Detect which cell encompasses the target text, then output its (X, Y) center coordinate. 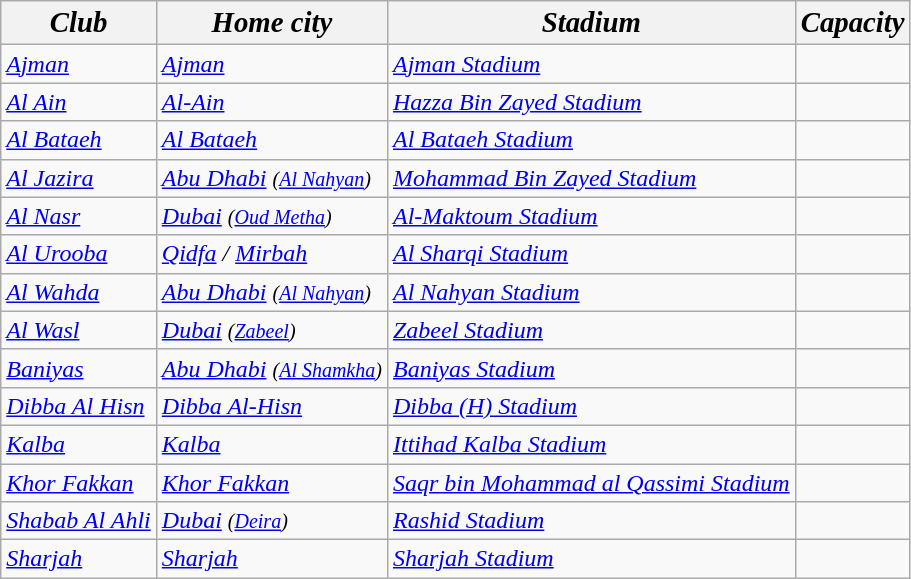
Al Nasr (79, 216)
Rashid Stadium (591, 521)
Al-Ain (272, 102)
Hazza Bin Zayed Stadium (591, 102)
Baniyas Stadium (591, 368)
Shabab Al Ahli (79, 521)
Al-Maktoum Stadium (591, 216)
Al Urooba (79, 254)
Dibba Al-Hisn (272, 406)
Dubai (Deira) (272, 521)
Al Ain (79, 102)
Home city (272, 23)
Al Jazira (79, 178)
Sharjah Stadium (591, 559)
Dubai (Zabeel) (272, 330)
Dibba (H) Stadium (591, 406)
Saqr bin Mohammad al Qassimi Stadium (591, 483)
Mohammad Bin Zayed Stadium (591, 178)
Ajman Stadium (591, 64)
Baniyas (79, 368)
Qidfa / Mirbah (272, 254)
Zabeel Stadium (591, 330)
Al Wahda (79, 292)
Ittihad Kalba Stadium (591, 444)
Al Nahyan Stadium (591, 292)
Capacity (852, 23)
Abu Dhabi (Al Shamkha) (272, 368)
Stadium (591, 23)
Al Sharqi Stadium (591, 254)
Club (79, 23)
Al Bataeh Stadium (591, 140)
Dibba Al Hisn (79, 406)
Dubai (Oud Metha) (272, 216)
Al Wasl (79, 330)
